From the cell containing the given text, extract its center point as (X, Y) coordinate. 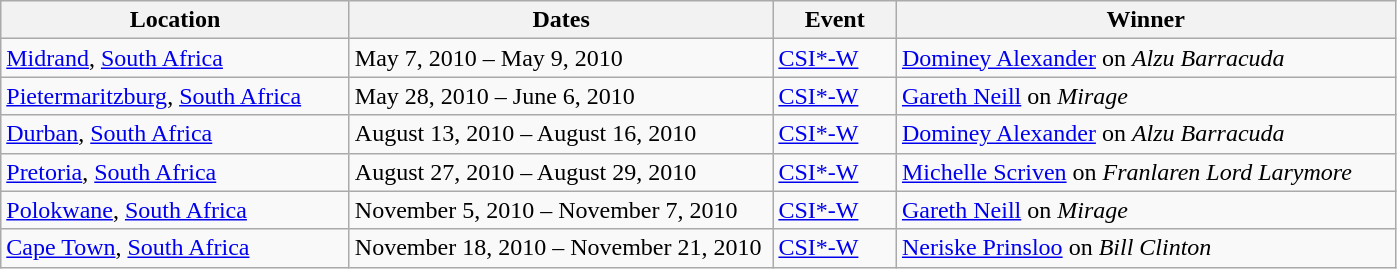
Cape Town, South Africa (176, 248)
May 28, 2010 – June 6, 2010 (561, 96)
Neriske Prinsloo on Bill Clinton (1146, 248)
August 27, 2010 – August 29, 2010 (561, 172)
November 18, 2010 – November 21, 2010 (561, 248)
November 5, 2010 – November 7, 2010 (561, 210)
Midrand, South Africa (176, 58)
Durban, South Africa (176, 134)
Event (835, 20)
August 13, 2010 – August 16, 2010 (561, 134)
Michelle Scriven on Franlaren Lord Larymore (1146, 172)
Dates (561, 20)
Pietermaritzburg, South Africa (176, 96)
Winner (1146, 20)
Location (176, 20)
Polokwane, South Africa (176, 210)
Pretoria, South Africa (176, 172)
May 7, 2010 – May 9, 2010 (561, 58)
